From the cell containing the given text, extract its center point as (X, Y) coordinate. 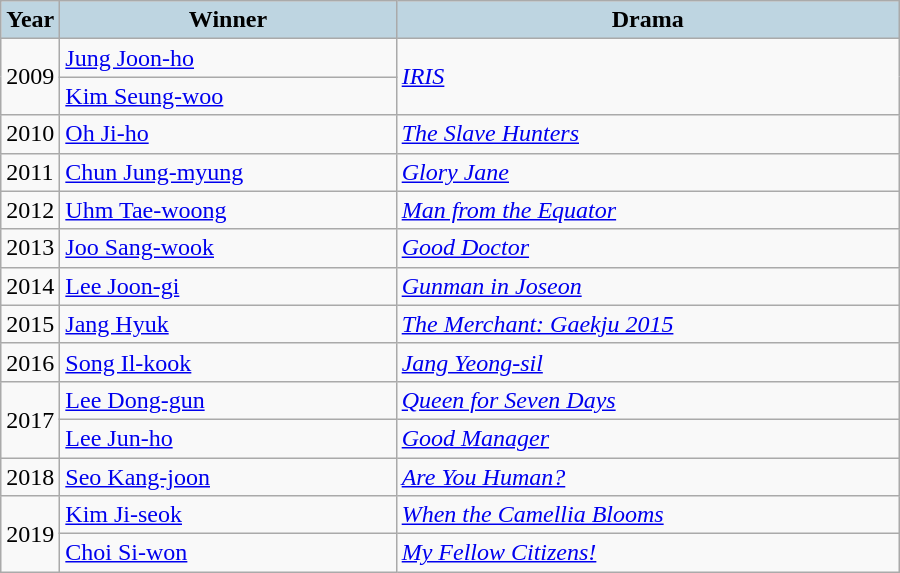
Are You Human? (648, 477)
Joo Sang-wook (228, 248)
2014 (30, 286)
2019 (30, 534)
Choi Si-won (228, 553)
Lee Joon-gi (228, 286)
Man from the Equator (648, 210)
2018 (30, 477)
Kim Seung-woo (228, 96)
2012 (30, 210)
Winner (228, 20)
Oh Ji-ho (228, 134)
Lee Jun-ho (228, 438)
Drama (648, 20)
2010 (30, 134)
2015 (30, 324)
2013 (30, 248)
Jung Joon-ho (228, 58)
When the Camellia Blooms (648, 515)
Seo Kang-joon (228, 477)
Chun Jung-myung (228, 172)
Jang Hyuk (228, 324)
Lee Dong-gun (228, 400)
Uhm Tae-woong (228, 210)
2016 (30, 362)
Glory Jane (648, 172)
My Fellow Citizens! (648, 553)
Year (30, 20)
IRIS (648, 77)
Gunman in Joseon (648, 286)
2011 (30, 172)
The Slave Hunters (648, 134)
The Merchant: Gaekju 2015 (648, 324)
Song Il-kook (228, 362)
Kim Ji-seok (228, 515)
Queen for Seven Days (648, 400)
Good Manager (648, 438)
Jang Yeong-sil (648, 362)
2017 (30, 419)
2009 (30, 77)
Good Doctor (648, 248)
